Search for the cell housing the specified text and yield its (X, Y) center coordinate. 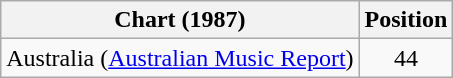
Australia (Australian Music Report) (180, 58)
Position (406, 20)
Chart (1987) (180, 20)
44 (406, 58)
